Pinpoint the cell where the given text exists, returning its [x, y] midpoint coordinate. 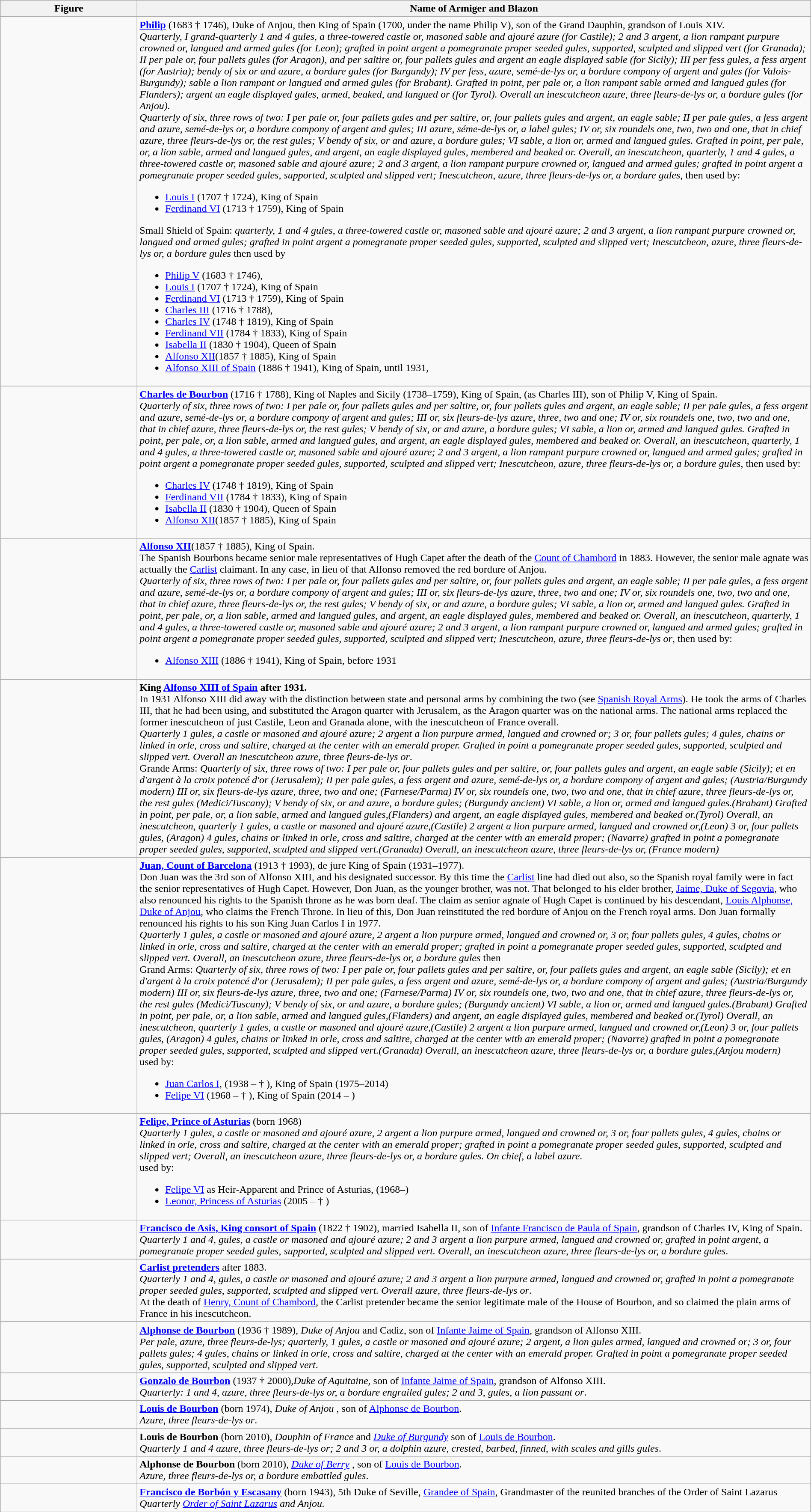
Louis de Bourbon (born 1974), Duke of Anjou , son of Alphonse de Bourbon.Azure, three fleurs-de-lys or. [474, 1414]
Name of Armiger and Blazon [474, 9]
Alphonse de Bourbon (born 2010), Duke of Berry , son of Louis de Bourbon.Azure, three fleurs-de-lys or, a bordure embattled gules. [474, 1470]
Figure [69, 9]
